Detect which cell encompasses the target text, then output its (x, y) center coordinate. 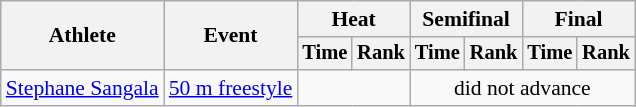
did not advance (522, 88)
Final (578, 19)
Semifinal (466, 19)
Event (231, 36)
Athlete (82, 36)
50 m freestyle (231, 88)
Heat (353, 19)
Stephane Sangala (82, 88)
